For the text-containing cell, return its midpoint in [X, Y] coordinate format. 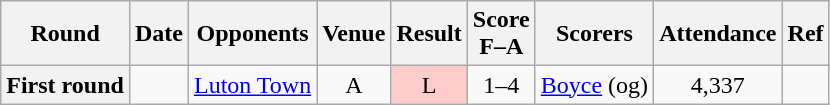
A [354, 85]
Ref [806, 34]
4,337 [718, 85]
Date [158, 34]
Luton Town [252, 85]
Venue [354, 34]
Result [429, 34]
Round [66, 34]
1–4 [501, 85]
Scorers [594, 34]
Attendance [718, 34]
Opponents [252, 34]
L [429, 85]
Boyce (og) [594, 85]
First round [66, 85]
ScoreF–A [501, 34]
